Search for the cell housing the specified text and yield its (X, Y) center coordinate. 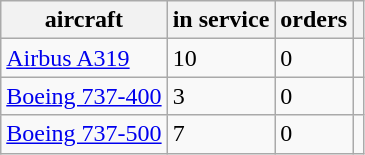
orders (314, 20)
in service (221, 20)
Boeing 737-500 (84, 134)
aircraft (84, 20)
3 (221, 96)
Airbus A319 (84, 58)
Boeing 737-400 (84, 96)
7 (221, 134)
10 (221, 58)
